Provide the (X, Y) coordinate of the cell's center where the given text is located.  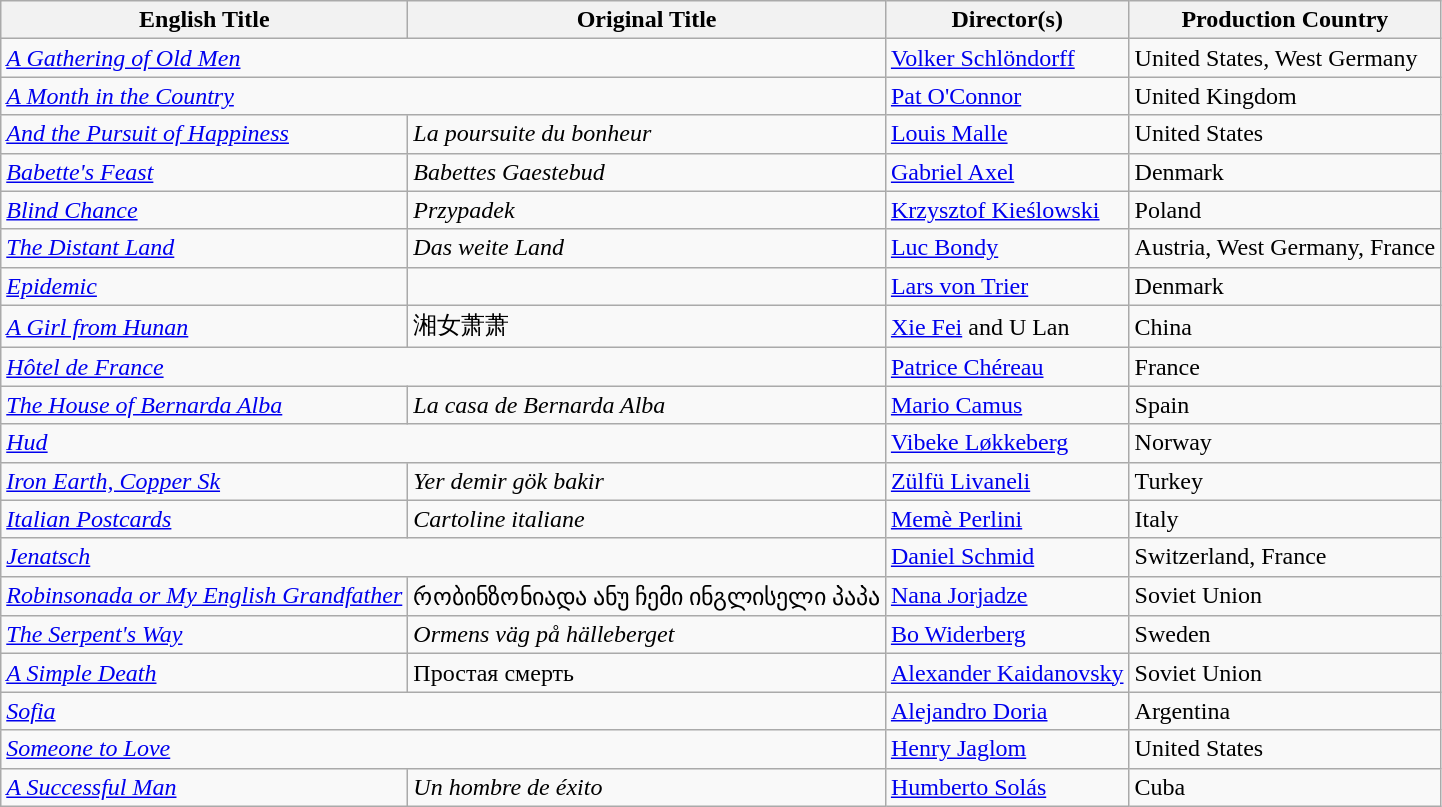
Norway (1285, 443)
Ormens väg på hälleberget (647, 635)
Alejandro Doria (1007, 711)
Louis Malle (1007, 134)
Lars von Trier (1007, 286)
Italy (1285, 519)
Austria, West Germany, France (1285, 248)
Sweden (1285, 635)
United Kingdom (1285, 96)
The House of Bernarda Alba (204, 405)
Un hombre de éxito (647, 787)
Volker Schlöndorff (1007, 58)
Sofia (444, 711)
Krzysztof Kieślowski (1007, 210)
რობინზონიადა ანუ ჩემი ინგლისელი პაპა (647, 596)
Vibeke Løkkeberg (1007, 443)
Alexander Kaidanovsky (1007, 673)
A Successful Man (204, 787)
Przypadek (647, 210)
Argentina (1285, 711)
Jenatsch (444, 557)
Production Country (1285, 20)
湘女萧萧 (647, 326)
Cartoline italiane (647, 519)
Простая смерть (647, 673)
Babettes Gaestebud (647, 172)
Xie Fei and U Lan (1007, 326)
Mario Camus (1007, 405)
Gabriel Axel (1007, 172)
Daniel Schmid (1007, 557)
Director(s) (1007, 20)
Spain (1285, 405)
Blind Chance (204, 210)
Patrice Chéreau (1007, 367)
Switzerland, France (1285, 557)
Italian Postcards (204, 519)
Pat O'Connor (1007, 96)
Bo Widerberg (1007, 635)
Babette's Feast (204, 172)
Nana Jorjadze (1007, 596)
Turkey (1285, 481)
Cuba (1285, 787)
Yer demir gök bakir (647, 481)
A Simple Death (204, 673)
A Gathering of Old Men (444, 58)
La casa de Bernarda Alba (647, 405)
Hud (444, 443)
Original Title (647, 20)
Epidemic (204, 286)
Luc Bondy (1007, 248)
Zülfü Livaneli (1007, 481)
China (1285, 326)
Henry Jaglom (1007, 749)
A Girl from Hunan (204, 326)
Poland (1285, 210)
La poursuite du bonheur (647, 134)
The Serpent's Way (204, 635)
Das weite Land (647, 248)
Robinsonada or My English Grandfather (204, 596)
The Distant Land (204, 248)
Someone to Love (444, 749)
Humberto Solás (1007, 787)
A Month in the Country (444, 96)
United States, West Germany (1285, 58)
Hôtel de France (444, 367)
Iron Earth, Copper Sk (204, 481)
Memè Perlini (1007, 519)
And the Pursuit of Happiness (204, 134)
English Title (204, 20)
France (1285, 367)
